Determine the (x, y) coordinate at the center of the cell enclosing the given text.  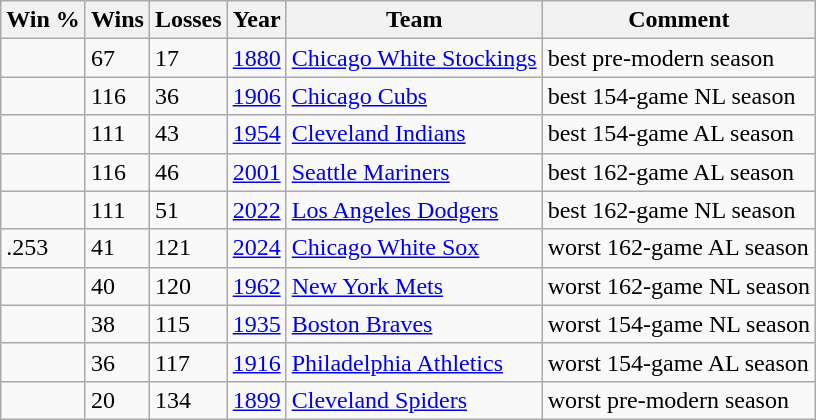
Los Angeles Dodgers (414, 210)
worst 154-game NL season (678, 324)
Losses (188, 20)
best 154-game AL season (678, 134)
.253 (44, 248)
43 (188, 134)
120 (188, 286)
20 (117, 400)
Comment (678, 20)
121 (188, 248)
67 (117, 58)
best pre-modern season (678, 58)
Philadelphia Athletics (414, 362)
Team (414, 20)
40 (117, 286)
Wins (117, 20)
46 (188, 172)
1880 (256, 58)
1954 (256, 134)
1899 (256, 400)
1935 (256, 324)
1962 (256, 286)
1916 (256, 362)
worst 154-game AL season (678, 362)
worst 162-game AL season (678, 248)
New York Mets (414, 286)
worst pre-modern season (678, 400)
38 (117, 324)
Chicago Cubs (414, 96)
1906 (256, 96)
Chicago White Stockings (414, 58)
2024 (256, 248)
117 (188, 362)
best 162-game NL season (678, 210)
Seattle Mariners (414, 172)
17 (188, 58)
115 (188, 324)
Win % (44, 20)
Boston Braves (414, 324)
best 162-game AL season (678, 172)
Cleveland Indians (414, 134)
2022 (256, 210)
41 (117, 248)
Cleveland Spiders (414, 400)
Year (256, 20)
Chicago White Sox (414, 248)
134 (188, 400)
51 (188, 210)
best 154-game NL season (678, 96)
2001 (256, 172)
worst 162-game NL season (678, 286)
